Find where the given text appears and provide that cell's center as (X, Y) coordinate. 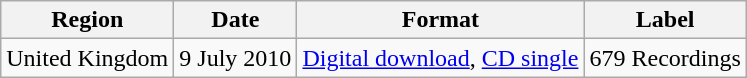
Region (88, 20)
679 Recordings (665, 58)
9 July 2010 (236, 58)
Format (440, 20)
Digital download, CD single (440, 58)
Label (665, 20)
Date (236, 20)
United Kingdom (88, 58)
